Search for the cell housing the specified text and yield its (X, Y) center coordinate. 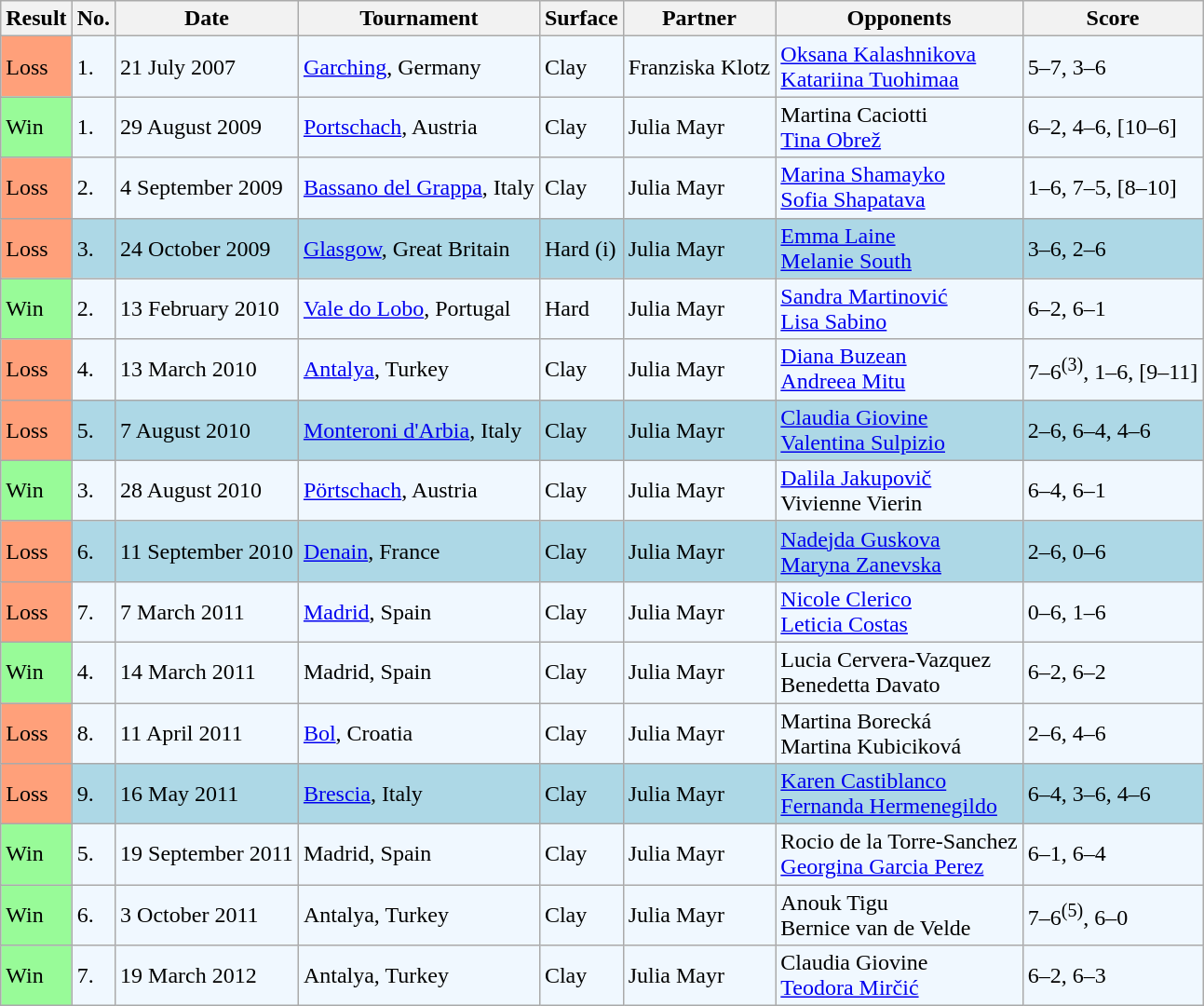
Pörtschach, Austria (419, 490)
Score (1112, 19)
Denain, France (419, 551)
Emma Laine Melanie South (900, 248)
Tournament (419, 19)
No. (93, 19)
13 February 2010 (207, 309)
7 August 2010 (207, 430)
Nicole Clerico Leticia Costas (900, 611)
Martina Caciotti Tina Obrež (900, 127)
6–2, 6–3 (1112, 976)
Brescia, Italy (419, 794)
2–6, 6–4, 4–6 (1112, 430)
Marina Shamayko Sofia Shapatava (900, 188)
7–6(3), 1–6, [9–11] (1112, 369)
8. (93, 732)
4 September 2009 (207, 188)
Monteroni d'Arbia, Italy (419, 430)
28 August 2010 (207, 490)
Karen Castiblanco Fernanda Hermenegildo (900, 794)
Claudia Giovine Valentina Sulpizio (900, 430)
Partner (699, 19)
Date (207, 19)
19 March 2012 (207, 976)
16 May 2011 (207, 794)
Nadejda Guskova Maryna Zanevska (900, 551)
6–2, 6–1 (1112, 309)
Claudia Giovine Teodora Mirčić (900, 976)
Diana Buzean Andreea Mitu (900, 369)
Rocio de la Torre-Sanchez Georgina Garcia Perez (900, 855)
Result (36, 19)
Hard (581, 309)
6–1, 6–4 (1112, 855)
19 September 2011 (207, 855)
21 July 2007 (207, 67)
11 April 2011 (207, 732)
14 March 2011 (207, 673)
13 March 2010 (207, 369)
6–4, 6–1 (1112, 490)
29 August 2009 (207, 127)
Lucia Cervera-Vazquez Benedetta Davato (900, 673)
Surface (581, 19)
9. (93, 794)
7 March 2011 (207, 611)
6–2, 4–6, [10–6] (1112, 127)
Franziska Klotz (699, 67)
Oksana Kalashnikova Katariina Tuohimaa (900, 67)
6–2, 6–2 (1112, 673)
Bassano del Grappa, Italy (419, 188)
Bol, Croatia (419, 732)
Sandra Martinović Lisa Sabino (900, 309)
5–7, 3–6 (1112, 67)
Vale do Lobo, Portugal (419, 309)
Portschach, Austria (419, 127)
Hard (i) (581, 248)
2–6, 4–6 (1112, 732)
0–6, 1–6 (1112, 611)
Garching, Germany (419, 67)
Dalila Jakupovič Vivienne Vierin (900, 490)
Glasgow, Great Britain (419, 248)
2–6, 0–6 (1112, 551)
1–6, 7–5, [8–10] (1112, 188)
3–6, 2–6 (1112, 248)
6–4, 3–6, 4–6 (1112, 794)
Anouk Tigu Bernice van de Velde (900, 915)
11 September 2010 (207, 551)
Opponents (900, 19)
3 October 2011 (207, 915)
Martina Borecká Martina Kubiciková (900, 732)
24 October 2009 (207, 248)
7–6(5), 6–0 (1112, 915)
